Capture the cell that displays the provided text and extract its (X, Y) central coordinate. 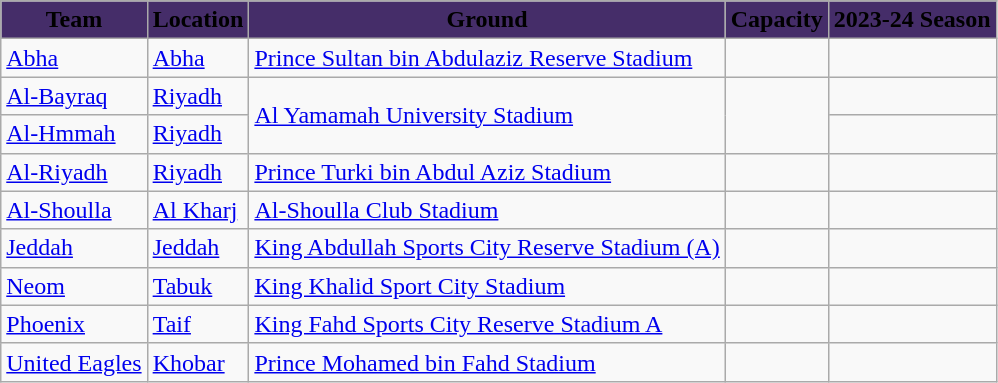
United Eagles (74, 362)
King Abdullah Sports City Reserve Stadium (A) (487, 248)
Al Kharj (198, 210)
Prince Mohamed bin Fahd Stadium (487, 362)
Capacity (776, 20)
Al-Shoulla Club Stadium (487, 210)
Al Yamamah University Stadium (487, 115)
Al-Bayraq (74, 96)
Prince Sultan bin Abdulaziz Reserve Stadium (487, 58)
Ground (487, 20)
Al-Hmmah (74, 134)
Taif (198, 324)
King Khalid Sport City Stadium (487, 286)
Al-Shoulla (74, 210)
Neom (74, 286)
Khobar (198, 362)
2023-24 Season (912, 20)
Team (74, 20)
Phoenix (74, 324)
Al-Riyadh (74, 172)
King Fahd Sports City Reserve Stadium A (487, 324)
Prince Turki bin Abdul Aziz Stadium (487, 172)
Tabuk (198, 286)
Location (198, 20)
